Return the (x, y) coordinate for the center point of the cell that contains the specified text.  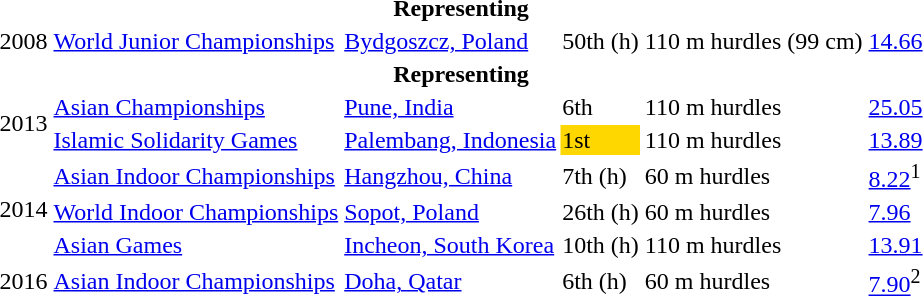
Islamic Solidarity Games (196, 140)
Sopot, Poland (450, 212)
Incheon, South Korea (450, 245)
World Junior Championships (196, 41)
Palembang, Indonesia (450, 140)
50th (h) (601, 41)
6th (601, 107)
7th (h) (601, 176)
Asian Indoor Championships (196, 176)
Asian Championships (196, 107)
26th (h) (601, 212)
Hangzhou, China (450, 176)
10th (h) (601, 245)
Bydgoszcz, Poland (450, 41)
World Indoor Championships (196, 212)
Pune, India (450, 107)
110 m hurdles (99 cm) (754, 41)
1st (601, 140)
Asian Games (196, 245)
